Identify which cell holds the provided text, then report its [x, y] central coordinate. 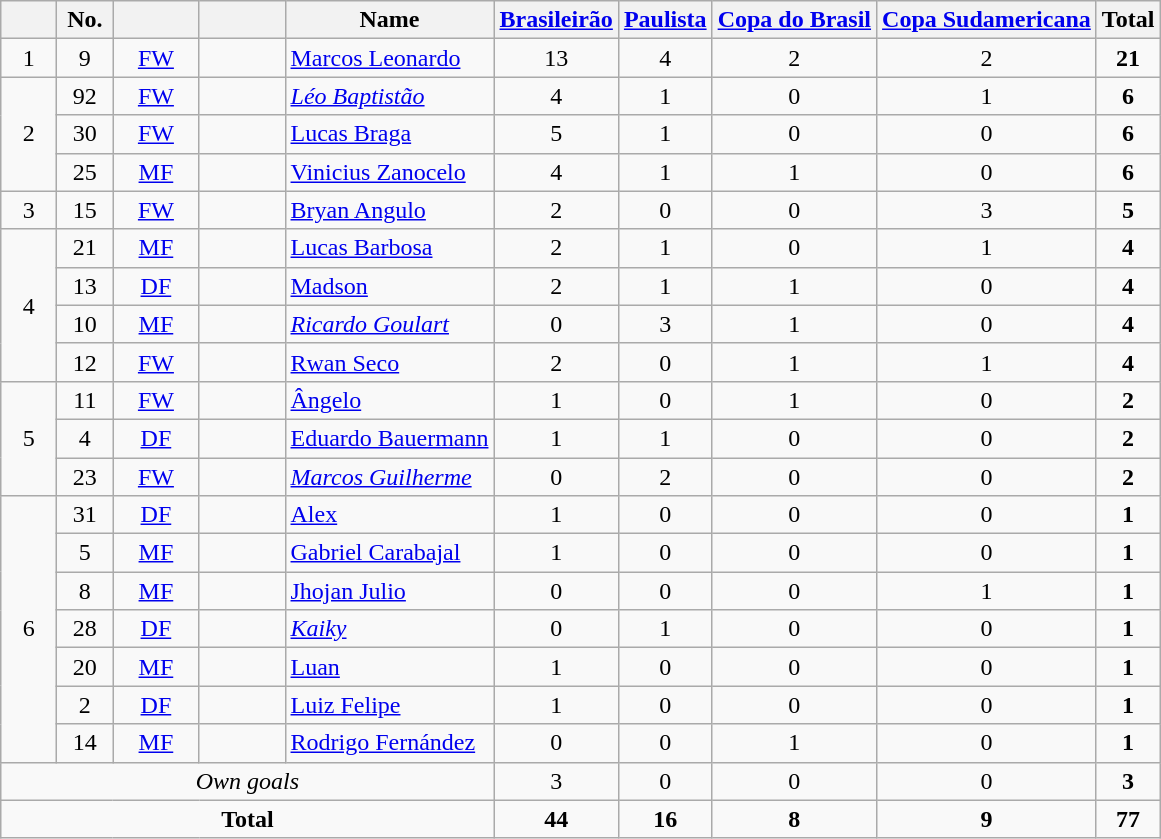
92 [85, 96]
20 [85, 667]
Ricardo Goulart [390, 324]
Jhojan Julio [390, 591]
16 [665, 819]
Marcos Leonardo [390, 58]
77 [1128, 819]
Alex [390, 515]
No. [85, 20]
11 [85, 400]
Rwan Seco [390, 362]
Léo Baptistão [390, 96]
Copa Sudamericana [987, 20]
Kaiky [390, 629]
25 [85, 172]
28 [85, 629]
Marcos Guilherme [390, 477]
Name [390, 20]
30 [85, 134]
Lucas Braga [390, 134]
23 [85, 477]
Rodrigo Fernández [390, 743]
31 [85, 515]
Own goals [248, 781]
Brasileirão [556, 20]
10 [85, 324]
Paulista [665, 20]
Ângelo [390, 400]
Eduardo Bauermann [390, 438]
12 [85, 362]
44 [556, 819]
Luiz Felipe [390, 705]
Gabriel Carabajal [390, 553]
Vinicius Zanocelo [390, 172]
Copa do Brasil [794, 20]
14 [85, 743]
Bryan Angulo [390, 210]
Madson [390, 286]
Lucas Barbosa [390, 248]
Luan [390, 667]
15 [85, 210]
